Search for the cell housing the specified text and yield its (x, y) center coordinate. 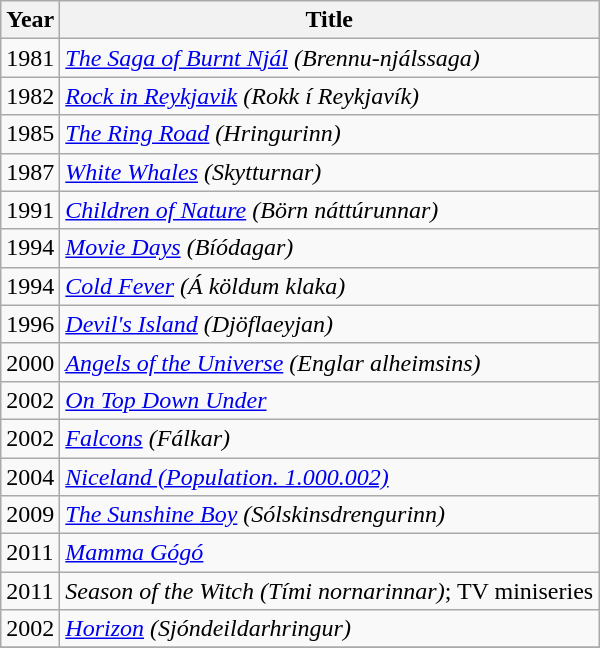
Title (330, 20)
Rock in Reykjavik (Rokk í Reykjavík) (330, 96)
White Whales (Skytturnar) (330, 172)
Horizon (Sjóndeildarhringur) (330, 629)
1985 (30, 134)
1981 (30, 58)
1982 (30, 96)
2009 (30, 515)
Mamma Gógó (330, 553)
Niceland (Population. 1.000.002) (330, 477)
1991 (30, 210)
The Sunshine Boy (Sólskinsdrengurinn) (330, 515)
1996 (30, 324)
Year (30, 20)
The Ring Road (Hringurinn) (330, 134)
Devil's Island (Djöflaeyjan) (330, 324)
Movie Days (Bíódagar) (330, 248)
1987 (30, 172)
Angels of the Universe (Englar alheimsins) (330, 362)
Season of the Witch (Tími nornarinnar); TV miniseries (330, 591)
2000 (30, 362)
Falcons (Fálkar) (330, 438)
Children of Nature (Börn náttúrunnar) (330, 210)
On Top Down Under (330, 400)
The Saga of Burnt Njál (Brennu-njálssaga) (330, 58)
2004 (30, 477)
Cold Fever (Á köldum klaka) (330, 286)
